Detect which cell encompasses the target text, then output its [X, Y] center coordinate. 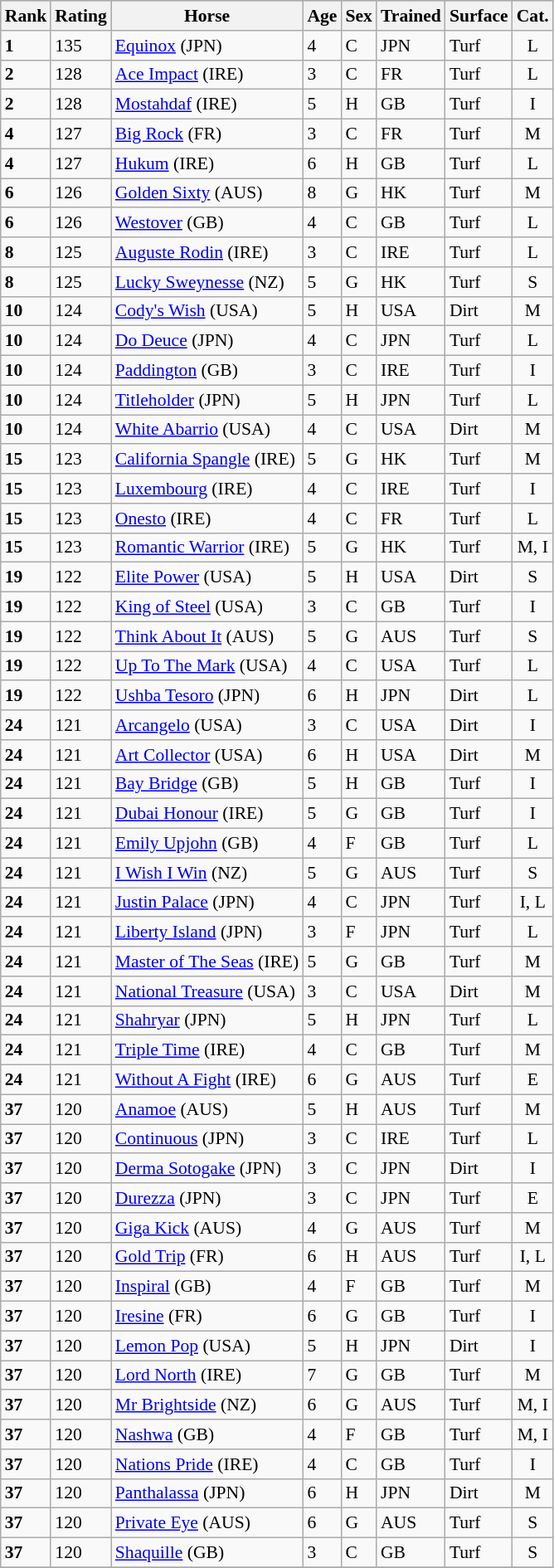
Inspiral (GB) [207, 1287]
California Spangle (IRE) [207, 460]
White Abarrio (USA) [207, 430]
Hukum (IRE) [207, 163]
Panthalassa (JPN) [207, 1493]
Nashwa (GB) [207, 1434]
Giga Kick (AUS) [207, 1228]
Surface [479, 16]
Think About It (AUS) [207, 636]
King of Steel (USA) [207, 607]
I Wish I Win (NZ) [207, 873]
Ace Impact (IRE) [207, 75]
Luxembourg (IRE) [207, 489]
135 [80, 46]
Master of The Seas (IRE) [207, 962]
Arcangelo (USA) [207, 725]
Elite Power (USA) [207, 577]
Sex [358, 16]
Emily Upjohn (GB) [207, 844]
Onesto (IRE) [207, 519]
Shahryar (JPN) [207, 1020]
Mr Brightside (NZ) [207, 1405]
Anamoe (AUS) [207, 1109]
Cat. [532, 16]
Justin Palace (JPN) [207, 903]
Romantic Warrior (IRE) [207, 548]
Rank [27, 16]
Mostahdaf (IRE) [207, 105]
Nations Pride (IRE) [207, 1464]
Gold Trip (FR) [207, 1257]
Trained [411, 16]
Age [322, 16]
Horse [207, 16]
Art Collector (USA) [207, 755]
Paddington (GB) [207, 371]
1 [27, 46]
Liberty Island (JPN) [207, 933]
Derma Sotogake (JPN) [207, 1169]
Auguste Rodin (IRE) [207, 252]
Rating [80, 16]
National Treasure (USA) [207, 991]
Lemon Pop (USA) [207, 1346]
Westover (GB) [207, 223]
Continuous (JPN) [207, 1139]
Ushba Tesoro (JPN) [207, 696]
7 [322, 1376]
Cody's Wish (USA) [207, 311]
Dubai Honour (IRE) [207, 814]
Big Rock (FR) [207, 134]
Shaquille (GB) [207, 1553]
Bay Bridge (GB) [207, 784]
Triple Time (IRE) [207, 1050]
Equinox (JPN) [207, 46]
Titleholder (JPN) [207, 400]
Do Deuce (JPN) [207, 341]
Without A Fight (IRE) [207, 1080]
Up To The Mark (USA) [207, 666]
Lucky Sweynesse (NZ) [207, 282]
Iresine (FR) [207, 1317]
Durezza (JPN) [207, 1198]
Lord North (IRE) [207, 1376]
Private Eye (AUS) [207, 1523]
Golden Sixty (AUS) [207, 193]
